Determine the (X, Y) coordinate at the center of the cell enclosing the given text.  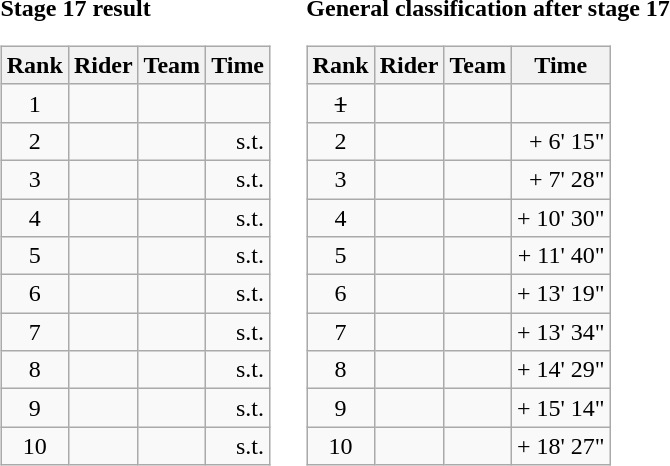
+ 15' 14" (560, 408)
+ 10' 30" (560, 217)
+ 18' 27" (560, 446)
+ 7' 28" (560, 179)
+ 13' 19" (560, 294)
+ 14' 29" (560, 370)
+ 11' 40" (560, 256)
+ 13' 34" (560, 332)
+ 6' 15" (560, 141)
